Locate the cell with the specified text and output its [X, Y] center coordinate. 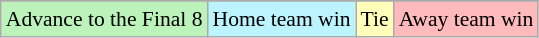
Advance to the Final 8 [104, 19]
Tie [375, 19]
Home team win [282, 19]
Away team win [466, 19]
